Output the (x, y) coordinate of the center of the cell containing the given text.  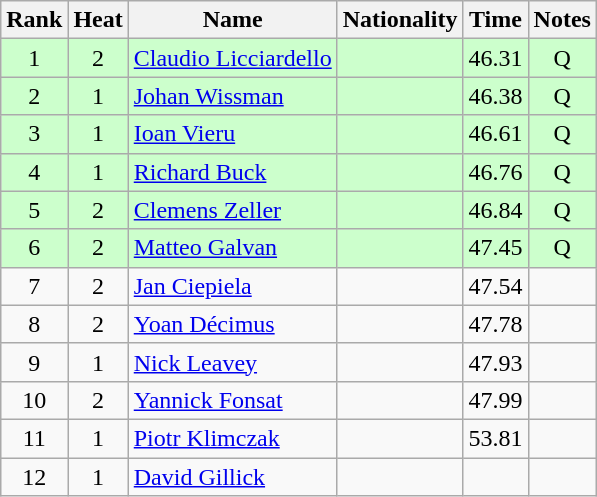
46.31 (496, 58)
53.81 (496, 438)
Clemens Zeller (232, 210)
4 (34, 172)
46.61 (496, 134)
Notes (562, 20)
Nick Leavey (232, 362)
Matteo Galvan (232, 248)
Yannick Fonsat (232, 400)
7 (34, 286)
12 (34, 477)
47.99 (496, 400)
Ioan Vieru (232, 134)
Jan Ciepiela (232, 286)
David Gillick (232, 477)
9 (34, 362)
Johan Wissman (232, 96)
Heat (98, 20)
46.84 (496, 210)
Nationality (400, 20)
5 (34, 210)
47.45 (496, 248)
8 (34, 324)
3 (34, 134)
Time (496, 20)
46.76 (496, 172)
Piotr Klimczak (232, 438)
47.78 (496, 324)
Yoan Décimus (232, 324)
47.93 (496, 362)
11 (34, 438)
6 (34, 248)
Claudio Licciardello (232, 58)
47.54 (496, 286)
46.38 (496, 96)
Richard Buck (232, 172)
10 (34, 400)
Rank (34, 20)
Name (232, 20)
